For the text-containing cell, return its midpoint in (X, Y) coordinate format. 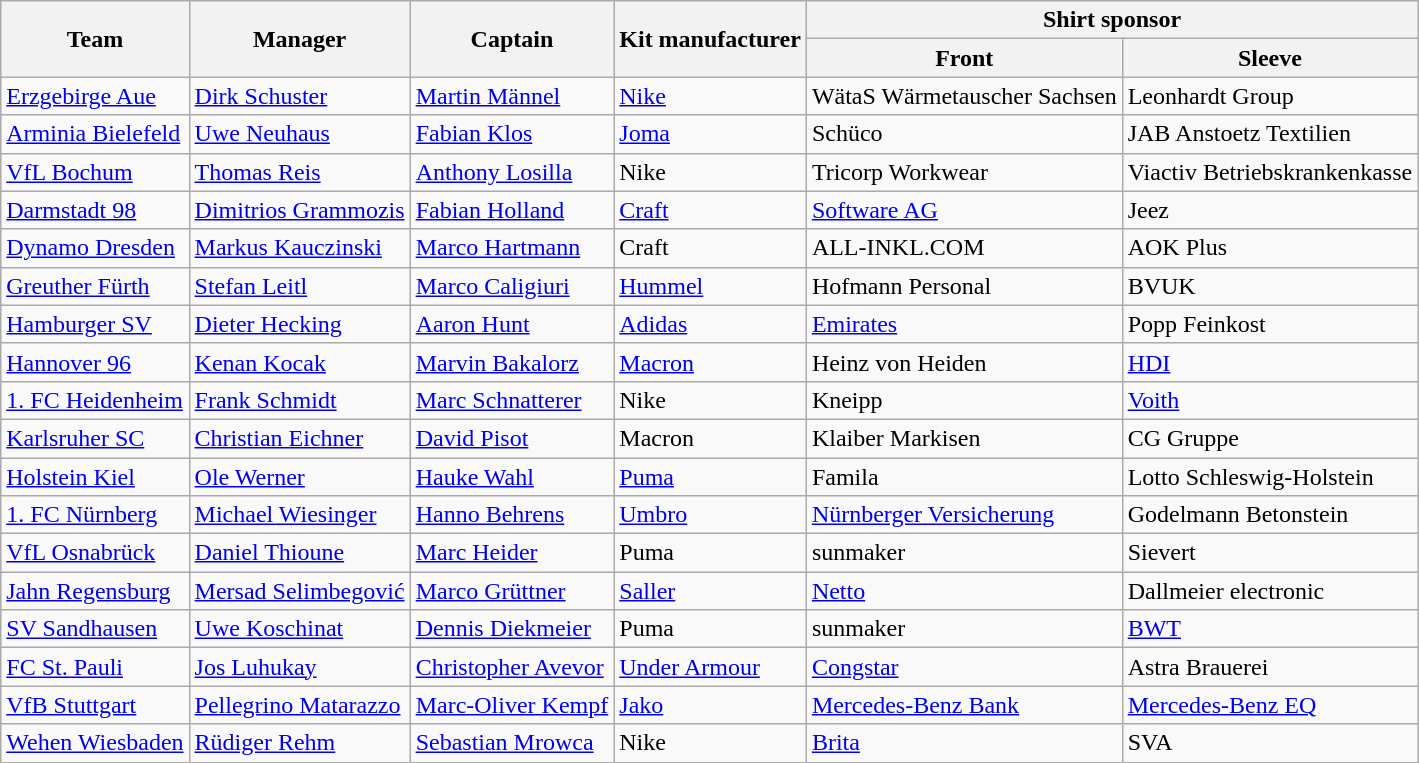
VfL Osnabrück (95, 553)
Marco Hartmann (512, 248)
Arminia Bielefeld (95, 134)
HDI (1270, 362)
VfL Bochum (95, 172)
VfB Stuttgart (95, 705)
Dirk Schuster (300, 96)
Daniel Thioune (300, 553)
Leonhardt Group (1270, 96)
Saller (710, 591)
Dennis Diekmeier (512, 629)
Hauke Wahl (512, 477)
Sleeve (1270, 58)
Marvin Bakalorz (512, 362)
Famila (964, 477)
Tricorp Workwear (964, 172)
ALL-INKL.COM (964, 248)
Front (964, 58)
Marco Caligiuri (512, 286)
Adidas (710, 324)
Christopher Avevor (512, 667)
Fabian Klos (512, 134)
AOK Plus (1270, 248)
Heinz von Heiden (964, 362)
Marc Schnatterer (512, 400)
Rüdiger Rehm (300, 743)
Software AG (964, 210)
David Pisot (512, 438)
Fabian Holland (512, 210)
Dieter Hecking (300, 324)
JAB Anstoetz Textilien (1270, 134)
Team (95, 39)
Marco Grüttner (512, 591)
Dynamo Dresden (95, 248)
Captain (512, 39)
Jos Luhukay (300, 667)
Greuther Fürth (95, 286)
Viactiv Betriebskrankenkasse (1270, 172)
Hannover 96 (95, 362)
Popp Feinkost (1270, 324)
Uwe Koschinat (300, 629)
BVUK (1270, 286)
Mercedes-Benz Bank (964, 705)
Erzgebirge Aue (95, 96)
Michael Wiesinger (300, 515)
Sebastian Mrowca (512, 743)
Dallmeier electronic (1270, 591)
Schüco (964, 134)
WätaS Wärmetauscher Sachsen (964, 96)
Jako (710, 705)
Jahn Regensburg (95, 591)
Under Armour (710, 667)
1. FC Heidenheim (95, 400)
Brita (964, 743)
Godelmann Betonstein (1270, 515)
Uwe Neuhaus (300, 134)
Frank Schmidt (300, 400)
SVA (1270, 743)
Nürnberger Versicherung (964, 515)
Kit manufacturer (710, 39)
Hummel (710, 286)
Manager (300, 39)
Klaiber Markisen (964, 438)
Thomas Reis (300, 172)
Wehen Wiesbaden (95, 743)
Aaron Hunt (512, 324)
Darmstadt 98 (95, 210)
Karlsruher SC (95, 438)
Markus Kauczinski (300, 248)
Stefan Leitl (300, 286)
Umbro (710, 515)
Astra Brauerei (1270, 667)
Pellegrino Matarazzo (300, 705)
Sievert (1270, 553)
Anthony Losilla (512, 172)
Ole Werner (300, 477)
Netto (964, 591)
Marc-Oliver Kempf (512, 705)
Kneipp (964, 400)
Martin Männel (512, 96)
Shirt sponsor (1112, 20)
Hanno Behrens (512, 515)
1. FC Nürnberg (95, 515)
Marc Heider (512, 553)
Holstein Kiel (95, 477)
Christian Eichner (300, 438)
Emirates (964, 324)
Voith (1270, 400)
FC St. Pauli (95, 667)
Dimitrios Grammozis (300, 210)
Jeez (1270, 210)
Lotto Schleswig-Holstein (1270, 477)
CG Gruppe (1270, 438)
Congstar (964, 667)
SV Sandhausen (95, 629)
Hamburger SV (95, 324)
Kenan Kocak (300, 362)
Joma (710, 134)
Mersad Selimbegović (300, 591)
Hofmann Personal (964, 286)
BWT (1270, 629)
Mercedes-Benz EQ (1270, 705)
